Return (x, y) of the center of cell containing provided text 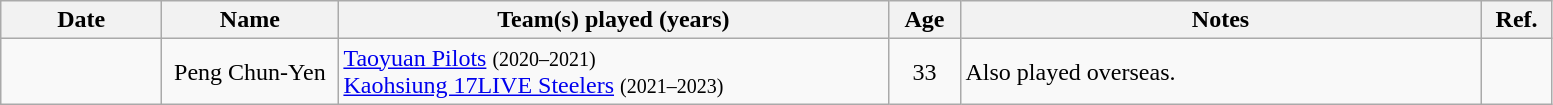
Also played overseas. (1220, 72)
Team(s) played (years) (614, 20)
Age (924, 20)
Ref. (1516, 20)
Date (82, 20)
Peng Chun-Yen (250, 72)
33 (924, 72)
Taoyuan Pilots (2020–2021)Kaohsiung 17LIVE Steelers (2021–2023) (614, 72)
Name (250, 20)
Notes (1220, 20)
